From the cell containing the given text, extract its center point as (x, y) coordinate. 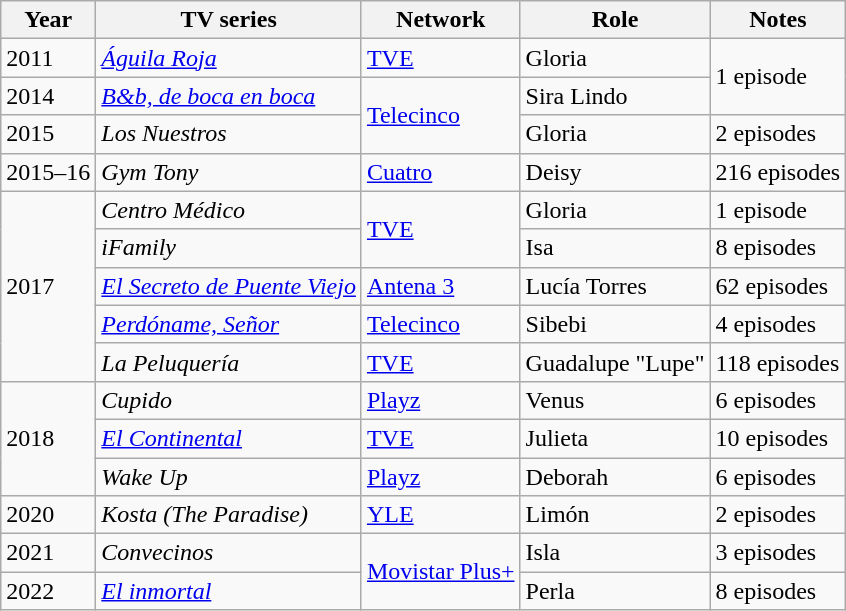
Águila Roja (229, 58)
Movistar Plus+ (440, 572)
Notes (778, 20)
2017 (48, 286)
Deborah (615, 477)
Kosta (The Paradise) (229, 515)
62 episodes (778, 286)
Year (48, 20)
Los Nuestros (229, 134)
Isla (615, 553)
B&b, de boca en boca (229, 96)
2014 (48, 96)
Gym Tony (229, 172)
Network (440, 20)
3 episodes (778, 553)
Centro Médico (229, 210)
216 episodes (778, 172)
2015–16 (48, 172)
2011 (48, 58)
Role (615, 20)
Guadalupe "Lupe" (615, 362)
Sibebi (615, 324)
10 episodes (778, 438)
Perdóname, Señor (229, 324)
Convecinos (229, 553)
Julieta (615, 438)
2022 (48, 591)
118 episodes (778, 362)
Cuatro (440, 172)
El Continental (229, 438)
Isa (615, 248)
Antena 3 (440, 286)
Wake Up (229, 477)
2018 (48, 438)
Venus (615, 400)
4 episodes (778, 324)
2015 (48, 134)
La Peluquería (229, 362)
El Secreto de Puente Viejo (229, 286)
Sira Lindo (615, 96)
Deisy (615, 172)
Perla (615, 591)
Limón (615, 515)
Cupido (229, 400)
iFamily (229, 248)
YLE (440, 515)
2020 (48, 515)
2021 (48, 553)
TV series (229, 20)
El inmortal (229, 591)
Lucía Torres (615, 286)
